Scan for the cell matching the given text and deliver its [x, y] coordinate at center. 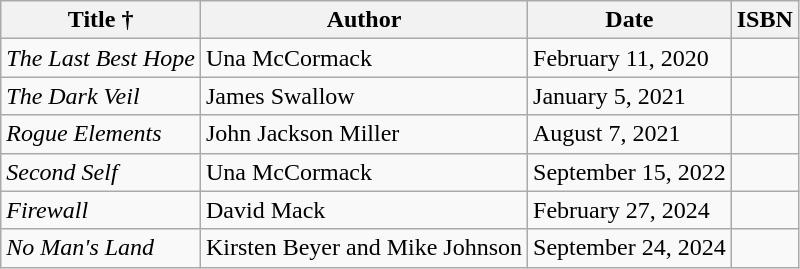
The Last Best Hope [101, 58]
Title † [101, 20]
The Dark Veil [101, 96]
Firewall [101, 210]
Author [364, 20]
February 27, 2024 [630, 210]
August 7, 2021 [630, 134]
James Swallow [364, 96]
September 15, 2022 [630, 172]
David Mack [364, 210]
Second Self [101, 172]
ISBN [764, 20]
No Man's Land [101, 248]
Date [630, 20]
September 24, 2024 [630, 248]
January 5, 2021 [630, 96]
Rogue Elements [101, 134]
Kirsten Beyer and Mike Johnson [364, 248]
February 11, 2020 [630, 58]
John Jackson Miller [364, 134]
